Provide the (x, y) coordinate of the cell's center where the given text is located.  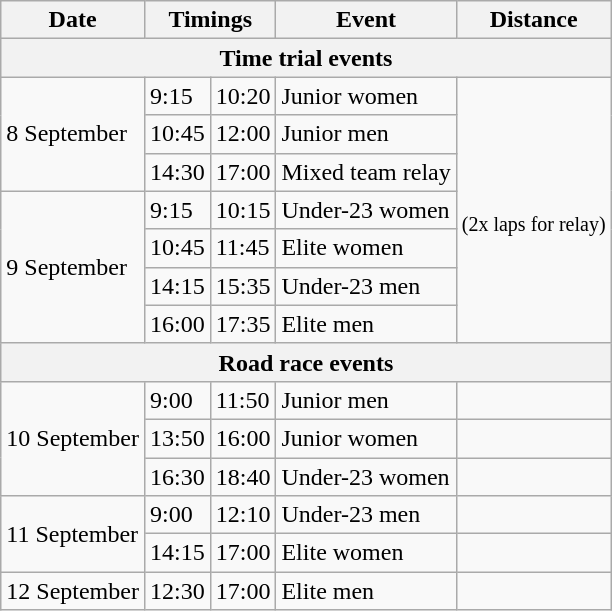
Distance (534, 20)
15:35 (243, 286)
12:30 (177, 591)
8 September (73, 134)
10:20 (243, 96)
17:35 (243, 324)
12:10 (243, 515)
Timings (210, 20)
10:15 (243, 210)
11:45 (243, 248)
10 September (73, 438)
14:30 (177, 172)
12:00 (243, 134)
13:50 (177, 438)
(2x laps for relay) (534, 210)
11:50 (243, 400)
18:40 (243, 477)
16:30 (177, 477)
Road race events (306, 362)
9 September (73, 267)
Date (73, 20)
Event (366, 20)
12 September (73, 591)
11 September (73, 534)
Mixed team relay (366, 172)
Time trial events (306, 58)
